Provide the (X, Y) coordinate of the cell's center where the given text is located.  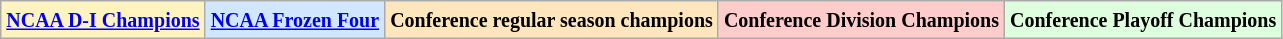
Conference Division Champions (861, 20)
Conference regular season champions (552, 20)
NCAA Frozen Four (295, 20)
Conference Playoff Champions (1144, 20)
NCAA D-I Champions (103, 20)
